Pinpoint the cell where the given text exists, returning its (x, y) midpoint coordinate. 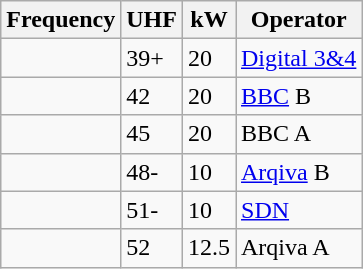
UHF (152, 20)
kW (208, 20)
Arqiva B (299, 172)
BBC B (299, 96)
45 (152, 134)
Operator (299, 20)
52 (152, 248)
48- (152, 172)
51- (152, 210)
12.5 (208, 248)
42 (152, 96)
SDN (299, 210)
Digital 3&4 (299, 58)
39+ (152, 58)
Frequency (61, 20)
BBC A (299, 134)
Arqiva A (299, 248)
